Detect which cell encompasses the target text, then output its (x, y) center coordinate. 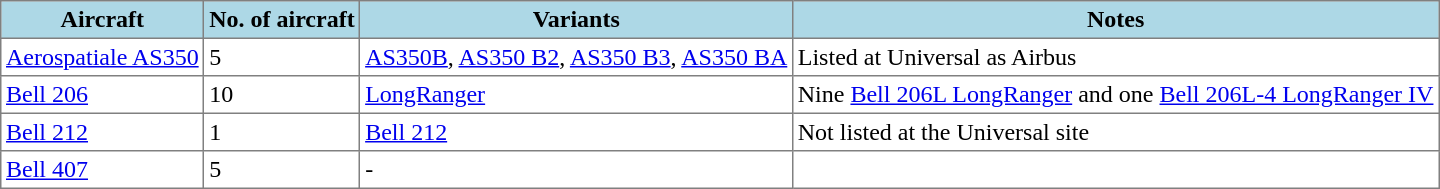
Variants (576, 20)
Nine Bell 206L LongRanger and one Bell 206L-4 LongRanger IV (1116, 95)
AS350B, AS350 B2, AS350 B3, AS350 BA (576, 57)
No. of aircraft (282, 20)
Aircraft (102, 20)
Aerospatiale AS350 (102, 57)
- (576, 170)
LongRanger (576, 95)
10 (282, 95)
1 (282, 132)
Notes (1116, 20)
Listed at Universal as Airbus (1116, 57)
Bell 206 (102, 95)
Bell 407 (102, 170)
Not listed at the Universal site (1116, 132)
